Locate the cell with the specified text and output its [x, y] center coordinate. 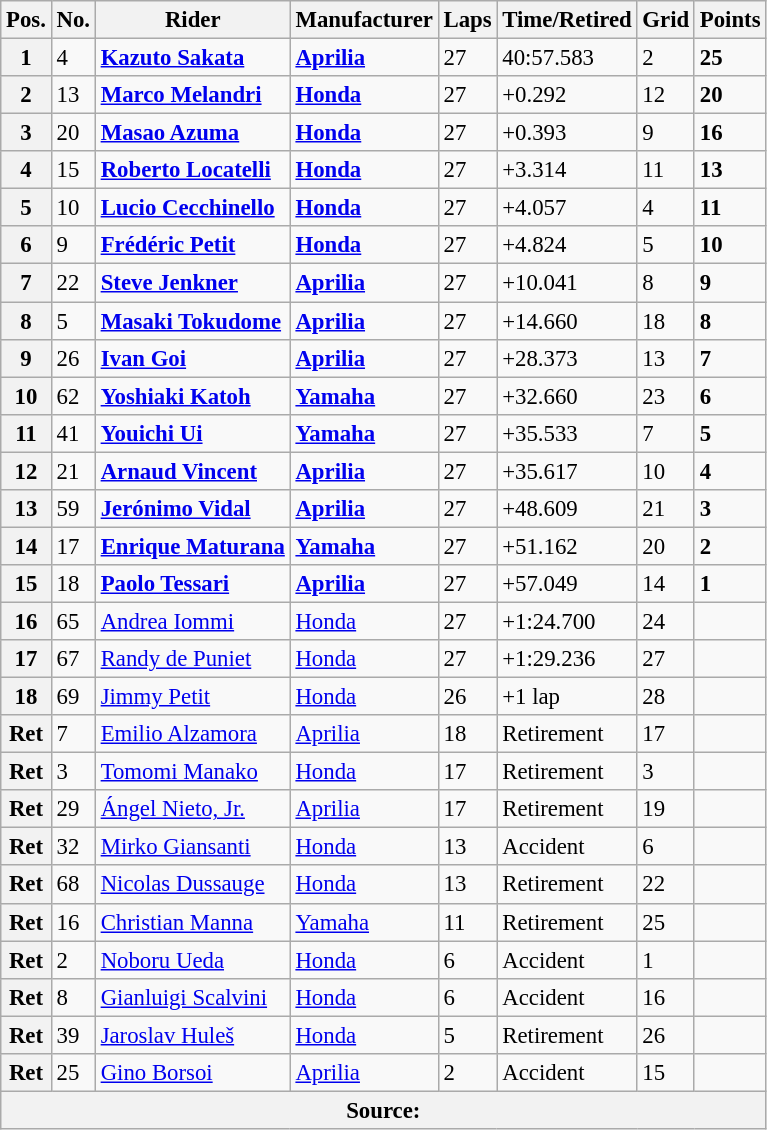
Jerónimo Vidal [192, 509]
Manufacturer [364, 20]
Time/Retired [567, 20]
Lucio Cecchinello [192, 208]
Rider [192, 20]
40:57.583 [567, 58]
Kazuto Sakata [192, 58]
Gianluigi Scalvini [192, 997]
Christian Manna [192, 922]
Marco Melandri [192, 95]
68 [73, 885]
Ángel Nieto, Jr. [192, 809]
+35.533 [567, 433]
32 [73, 847]
Emilio Alzamora [192, 734]
Youichi Ui [192, 433]
69 [73, 697]
Pos. [26, 20]
Enrique Maturana [192, 546]
Andrea Iommi [192, 621]
Paolo Tessari [192, 584]
23 [666, 396]
65 [73, 621]
+1:24.700 [567, 621]
Mirko Giansanti [192, 847]
+28.373 [567, 358]
Nicolas Dussauge [192, 885]
Source: [384, 1110]
Arnaud Vincent [192, 471]
67 [73, 659]
Noboru Ueda [192, 960]
+1:29.236 [567, 659]
41 [73, 433]
Jaroslav Huleš [192, 1035]
+0.393 [567, 133]
Roberto Locatelli [192, 170]
Grid [666, 20]
+35.617 [567, 471]
+32.660 [567, 396]
62 [73, 396]
39 [73, 1035]
+10.041 [567, 283]
Tomomi Manako [192, 772]
Masao Azuma [192, 133]
28 [666, 697]
Jimmy Petit [192, 697]
No. [73, 20]
Gino Borsoi [192, 1073]
Randy de Puniet [192, 659]
Points [730, 20]
+51.162 [567, 546]
Yoshiaki Katoh [192, 396]
59 [73, 509]
+48.609 [567, 509]
19 [666, 809]
+4.057 [567, 208]
+3.314 [567, 170]
+57.049 [567, 584]
+1 lap [567, 697]
Steve Jenkner [192, 283]
Frédéric Petit [192, 245]
Masaki Tokudome [192, 321]
+0.292 [567, 95]
+14.660 [567, 321]
29 [73, 809]
Laps [468, 20]
24 [666, 621]
Ivan Goi [192, 358]
+4.824 [567, 245]
